Detect which cell encompasses the target text, then output its (X, Y) center coordinate. 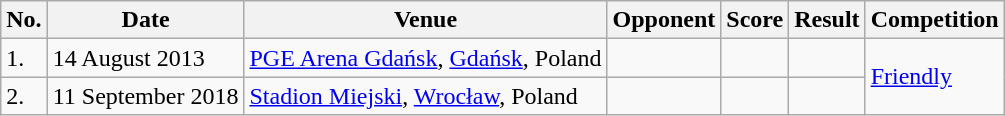
Stadion Miejski, Wrocław, Poland (426, 96)
1. (24, 58)
Opponent (664, 20)
PGE Arena Gdańsk, Gdańsk, Poland (426, 58)
Date (146, 20)
14 August 2013 (146, 58)
Result (827, 20)
Venue (426, 20)
11 September 2018 (146, 96)
2. (24, 96)
Score (755, 20)
Friendly (934, 77)
No. (24, 20)
Competition (934, 20)
